Extract the [x, y] coordinate from the center of the cell holding the provided text.  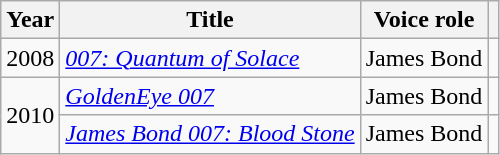
2008 [30, 58]
Title [210, 20]
2010 [30, 115]
007: Quantum of Solace [210, 58]
James Bond 007: Blood Stone [210, 134]
Year [30, 20]
Voice role [424, 20]
GoldenEye 007 [210, 96]
